Capture the cell that displays the provided text and extract its [X, Y] central coordinate. 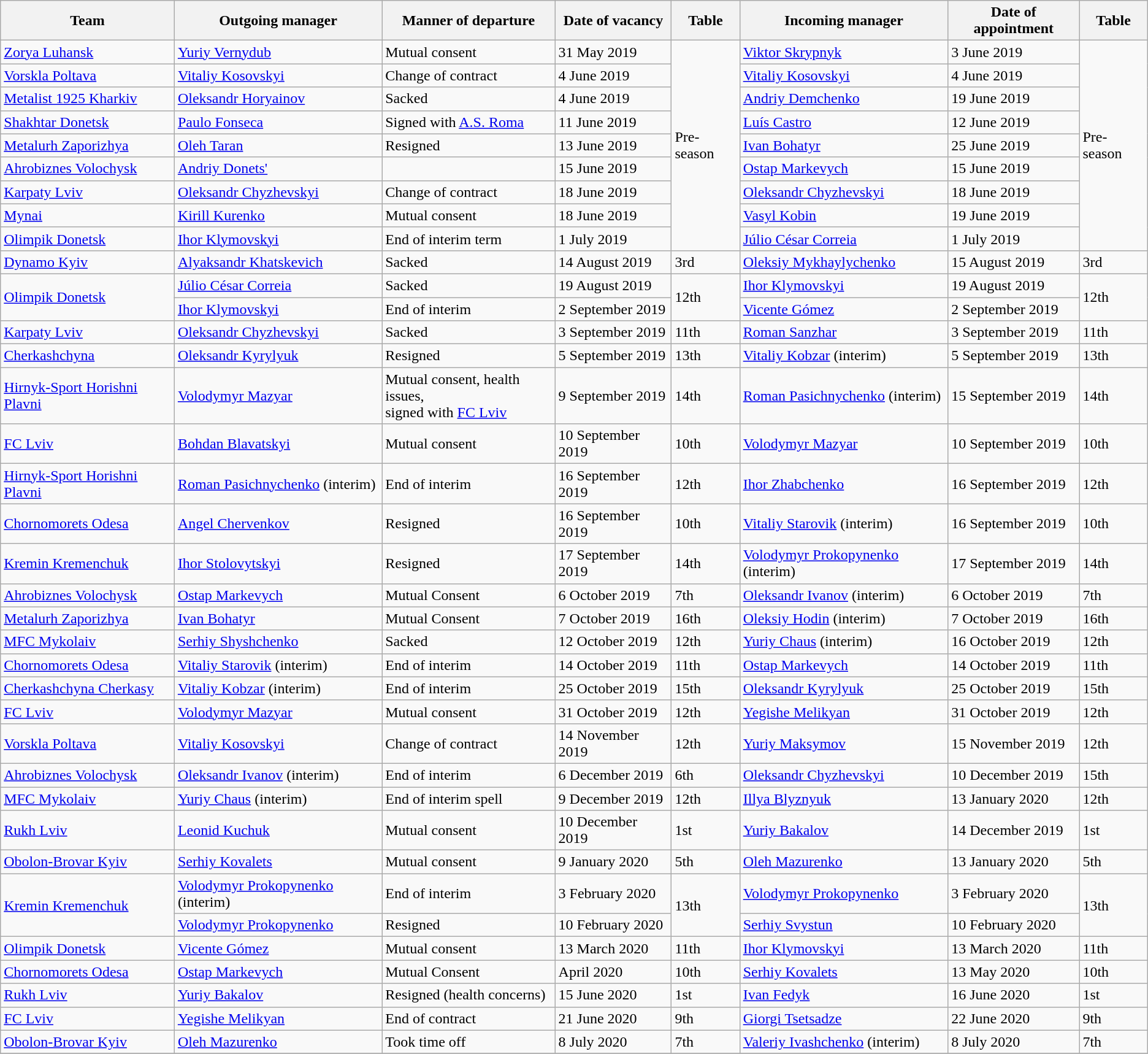
Andriy Donets' [278, 169]
End of interim spell [469, 798]
Ivan Fedyk [844, 995]
9 January 2020 [613, 862]
Illya Blyznyuk [844, 798]
Signed with A.S. Roma [469, 122]
Ihor Stolovytskyi [278, 563]
15 June 2020 [613, 995]
Viktor Skrypnyk [844, 52]
21 June 2020 [613, 1018]
Angel Chervenkov [278, 524]
Serhiy Svystun [844, 925]
12 October 2019 [613, 642]
9 December 2019 [613, 798]
April 2020 [613, 972]
Resigned (health concerns) [469, 995]
Oleksandr Horyainov [278, 99]
22 June 2020 [1014, 1018]
Dynamo Kyiv [88, 262]
Ihor Zhabchenko [844, 483]
13 June 2019 [613, 145]
Oleksiy Hodin (interim) [844, 618]
Manner of departure [469, 21]
Shakhtar Donetsk [88, 122]
Metalist 1925 Kharkiv [88, 99]
Incoming manager [844, 21]
End of contract [469, 1018]
Oleh Taran [278, 145]
Paulo Fonseca [278, 122]
Oleksiy Mykhaylychenko [844, 262]
12 June 2019 [1014, 122]
11 June 2019 [613, 122]
Alyaksandr Khatskevich [278, 262]
9 September 2019 [613, 396]
15 August 2019 [1014, 262]
Team [88, 21]
Kirill Kurenko [278, 215]
Bohdan Blavatskyi [278, 444]
Cherkashchyna Cherkasy [88, 688]
Outgoing manager [278, 21]
Yuriy Vernydub [278, 52]
6th [705, 775]
15 September 2019 [1014, 396]
15 November 2019 [1014, 744]
6 December 2019 [613, 775]
31 May 2019 [613, 52]
Mutual consent, health issues,signed with FC Lviv [469, 396]
Luís Castro [844, 122]
Vasyl Kobin [844, 215]
14 August 2019 [613, 262]
3 June 2019 [1014, 52]
Yuriy Maksymov [844, 744]
Took time off [469, 1042]
Roman Sanzhar [844, 333]
End of interim term [469, 239]
Mynai [88, 215]
13 May 2020 [1014, 972]
16 October 2019 [1014, 642]
Serhiy Shyshchenko [278, 642]
Valeriy Ivashchenko (interim) [844, 1042]
Leonid Kuchuk [278, 831]
Date of vacancy [613, 21]
Giorgi Tsetsadze [844, 1018]
Andriy Demchenko [844, 99]
14 December 2019 [1014, 831]
Date of appointment [1014, 21]
Cherkashchyna [88, 356]
14 November 2019 [613, 744]
16 June 2020 [1014, 995]
25 June 2019 [1014, 145]
Zorya Luhansk [88, 52]
